Provide the [X, Y] coordinate of the cell's center where the given text is located.  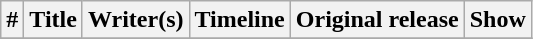
Timeline [240, 20]
# [12, 20]
Original release [377, 20]
Show [498, 20]
Writer(s) [136, 20]
Title [54, 20]
